Capture the cell that displays the provided text and extract its (x, y) central coordinate. 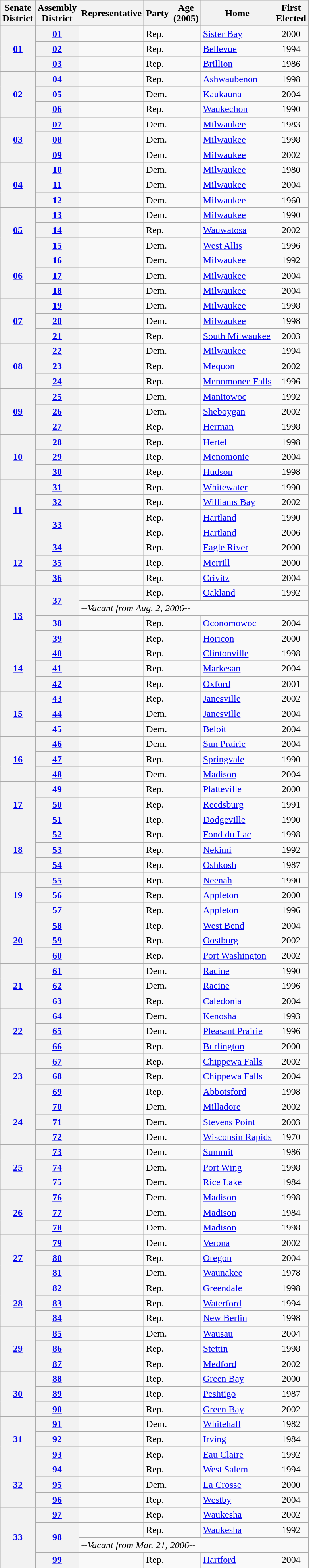
99 (57, 1560)
Clintonville (237, 653)
Horicon (237, 638)
1982 (291, 1424)
59 (57, 941)
49 (57, 789)
76 (57, 1198)
96 (57, 1500)
45 (57, 729)
50 (57, 804)
Oakland (237, 593)
69 (57, 1092)
Age(2005) (186, 14)
Menomonie (237, 457)
Sister Bay (237, 34)
77 (57, 1213)
42 (57, 683)
Sheboygan (237, 411)
70 (57, 1107)
Mequon (237, 366)
Burlington (237, 1046)
60 (57, 956)
43 (57, 699)
48 (57, 774)
Merrill (237, 563)
Oostburg (237, 941)
Dodgeville (237, 820)
39 (57, 638)
44 (57, 714)
La Crosse (237, 1485)
36 (57, 578)
Eagle River (237, 548)
47 (57, 759)
63 (57, 1001)
89 (57, 1394)
Home (237, 14)
72 (57, 1137)
Peshtigo (237, 1394)
Menomonee Falls (237, 381)
38 (57, 623)
Stevens Point (237, 1122)
52 (57, 835)
66 (57, 1046)
Markesan (237, 668)
Wausau (237, 1333)
Ashwaubenon (237, 79)
92 (57, 1439)
Summit (237, 1152)
55 (57, 880)
82 (57, 1288)
Wisconsin Rapids (237, 1137)
97 (57, 1515)
Pleasant Prairie (237, 1031)
57 (57, 910)
56 (57, 895)
Party (157, 14)
Hartford (237, 1560)
Herman (237, 426)
Medford (237, 1364)
79 (57, 1243)
South Milwaukee (237, 336)
Verona (237, 1243)
Waukechon (237, 109)
94 (57, 1470)
Hertel (237, 442)
West Bend (237, 926)
Oxford (237, 683)
1970 (291, 1137)
SenateDistrict (18, 14)
1980 (291, 170)
93 (57, 1454)
Kaukauna (237, 94)
2001 (291, 683)
37 (57, 600)
65 (57, 1031)
Stettin (237, 1348)
95 (57, 1485)
41 (57, 668)
2006 (291, 532)
78 (57, 1228)
67 (57, 1061)
--Vacant from Aug. 2, 2006-- (194, 608)
Eau Claire (237, 1454)
84 (57, 1318)
Irving (237, 1439)
Neenah (237, 880)
Williams Bay (237, 502)
91 (57, 1424)
Representative (111, 14)
Rice Lake (237, 1182)
Reedsburg (237, 804)
54 (57, 865)
FirstElected (291, 14)
Beloit (237, 729)
West Salem (237, 1470)
1978 (291, 1273)
--Vacant from Mar. 21, 2006-- (194, 1545)
81 (57, 1273)
68 (57, 1076)
1960 (291, 200)
Whitewater (237, 487)
Bellevue (237, 49)
Oregon (237, 1258)
Greendale (237, 1288)
Waterford (237, 1303)
61 (57, 971)
Oconomowoc (237, 623)
Milladore (237, 1107)
Caledonia (237, 1001)
Brillion (237, 64)
Manitowoc (237, 396)
Sun Prairie (237, 744)
Port Washington (237, 956)
74 (57, 1167)
1983 (291, 124)
Crivitz (237, 578)
Springvale (237, 759)
83 (57, 1303)
73 (57, 1152)
Kenosha (237, 1016)
80 (57, 1258)
58 (57, 926)
87 (57, 1364)
Nekimi (237, 850)
Waunakee (237, 1273)
40 (57, 653)
West Allis (237, 245)
62 (57, 986)
88 (57, 1379)
75 (57, 1182)
Whitehall (237, 1424)
71 (57, 1122)
Westby (237, 1500)
46 (57, 744)
Port Wing (237, 1167)
Hudson (237, 472)
85 (57, 1333)
1991 (291, 804)
90 (57, 1409)
34 (57, 548)
51 (57, 820)
AssemblyDistrict (57, 14)
New Berlin (237, 1318)
Platteville (237, 789)
53 (57, 850)
Fond du Lac (237, 835)
86 (57, 1348)
Abbotsford (237, 1092)
64 (57, 1016)
Wauwatosa (237, 230)
98 (57, 1537)
35 (57, 563)
Oshkosh (237, 865)
1993 (291, 1016)
